Extract the [x, y] coordinate from the center of the cell holding the provided text.  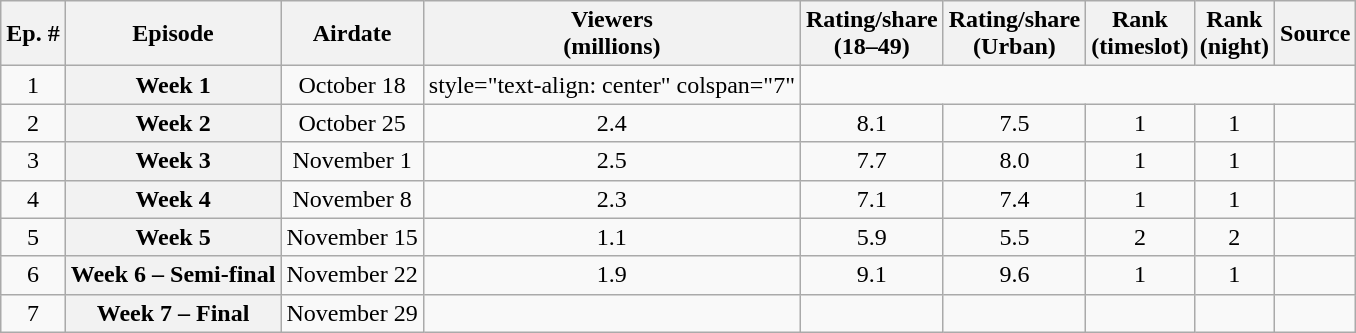
November 1 [352, 161]
4 [33, 199]
Airdate [352, 34]
2.5 [612, 161]
Week 3 [173, 161]
1.9 [612, 275]
October 25 [352, 123]
8.0 [1014, 161]
Viewers(millions) [612, 34]
5 [33, 237]
6 [33, 275]
2.3 [612, 199]
Week 5 [173, 237]
7.5 [1014, 123]
Rank(night) [1234, 34]
Week 4 [173, 199]
1.1 [612, 237]
3 [33, 161]
style="text-align: center" colspan="7" [612, 85]
7.1 [872, 199]
November 22 [352, 275]
Week 1 [173, 85]
Rating/share(Urban) [1014, 34]
9.1 [872, 275]
7 [33, 313]
7.7 [872, 161]
Week 7 – Final [173, 313]
8.1 [872, 123]
Rating/share(18–49) [872, 34]
Source [1316, 34]
9.6 [1014, 275]
5.9 [872, 237]
Week 6 – Semi-final [173, 275]
November 8 [352, 199]
Week 2 [173, 123]
Episode [173, 34]
October 18 [352, 85]
7.4 [1014, 199]
2.4 [612, 123]
Rank(timeslot) [1140, 34]
November 15 [352, 237]
Ep. # [33, 34]
November 29 [352, 313]
5.5 [1014, 237]
